Identify which cell holds the provided text, then report its [x, y] central coordinate. 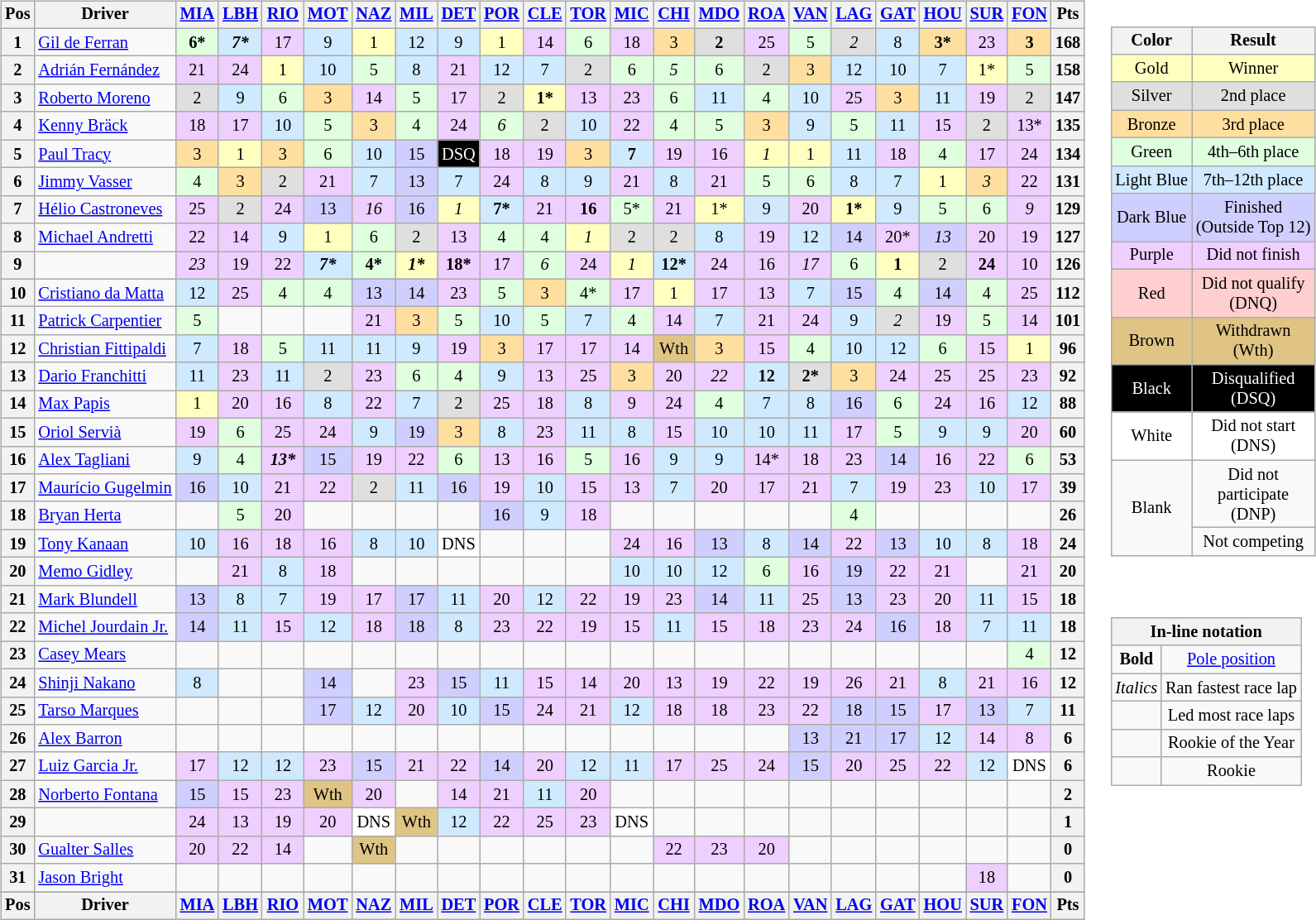
126 [1068, 266]
158 [1068, 70]
4th–6th place [1253, 152]
168 [1068, 42]
Bronze [1151, 124]
Dark Blue [1151, 218]
Maurício Gugelmin [104, 488]
In-line notation Bold Pole position Italics Ran fastest race lap Led most race laps Rookie of the Year Rookie [1213, 690]
Luiz Garcia Jr. [104, 766]
Led most race laps [1231, 716]
2nd place [1253, 96]
20* [897, 237]
12* [674, 266]
Oriol Servià [104, 432]
30 [17, 850]
Withdrawn(Wth) [1253, 341]
DSQ [459, 154]
Tony Kanaan [104, 544]
14* [766, 460]
Disqualified(DSQ) [1253, 389]
Memo Gidley [104, 572]
27 [17, 766]
3* [943, 42]
Shinji Nakano [104, 683]
Casey Mears [104, 655]
Gil de Ferran [104, 42]
Kenny Bräck [104, 126]
Purple [1151, 256]
Rookie of the Year [1231, 743]
Did not finish [1253, 256]
112 [1068, 293]
134 [1068, 154]
Color [1151, 41]
Rookie [1231, 771]
39 [1068, 488]
Roberto Moreno [104, 98]
Black [1151, 389]
Finished(Outside Top 12) [1253, 218]
Did notparticipate(DNP) [1253, 494]
Mark Blundell [104, 599]
Red [1151, 293]
Michael Andretti [104, 237]
7th–12th place [1253, 180]
127 [1068, 237]
Dario Franchitti [104, 376]
29 [17, 822]
In-line notation [1206, 632]
92 [1068, 376]
Alex Barron [104, 739]
Norberto Fontana [104, 794]
Cristiano da Matta [104, 293]
Tarso Marques [104, 711]
131 [1068, 182]
Jimmy Vasser [104, 182]
Gold [1151, 69]
3rd place [1253, 124]
96 [1068, 349]
White [1151, 436]
28 [17, 794]
Bryan Herta [104, 515]
Adrián Fernández [104, 70]
2* [811, 376]
60 [1068, 432]
Blank [1151, 508]
Pole position [1231, 659]
Gualter Salles [104, 850]
Not competing [1253, 542]
88 [1068, 405]
Max Papis [104, 405]
Silver [1151, 96]
147 [1068, 98]
Brown [1151, 341]
Green [1151, 152]
Bold [1137, 659]
Did not qualify(DNQ) [1253, 293]
31 [17, 878]
Winner [1253, 69]
135 [1068, 126]
Hélio Castroneves [104, 209]
18* [459, 266]
5* [632, 209]
53 [1068, 460]
Light Blue [1151, 180]
Alex Tagliani [104, 460]
Jason Bright [104, 878]
Paul Tracy [104, 154]
Patrick Carpentier [104, 321]
Christian Fittipaldi [104, 349]
Ran fastest race lap [1231, 688]
129 [1068, 209]
Did not start(DNS) [1253, 436]
101 [1068, 321]
Result [1253, 41]
6* [198, 42]
Michel Jourdain Jr. [104, 627]
Italics [1137, 688]
